Pinpoint the cell where the given text exists, returning its [x, y] midpoint coordinate. 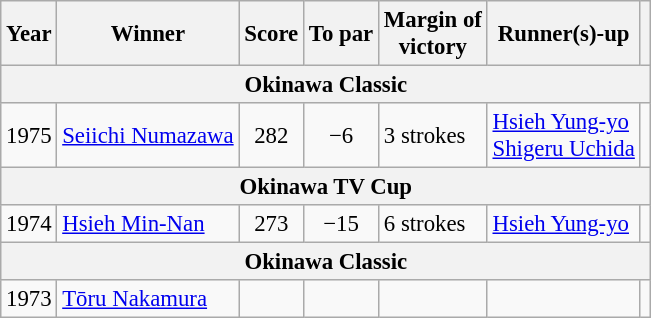
−15 [342, 224]
Year [29, 34]
Runner(s)-up [564, 34]
Okinawa TV Cup [326, 187]
1974 [29, 224]
1975 [29, 136]
6 strokes [434, 224]
Score [272, 34]
Winner [148, 34]
−6 [342, 136]
273 [272, 224]
Hsieh Yung-yo Shigeru Uchida [564, 136]
282 [272, 136]
1973 [29, 299]
Margin ofvictory [434, 34]
Tōru Nakamura [148, 299]
Hsieh Min-Nan [148, 224]
Hsieh Yung-yo [564, 224]
3 strokes [434, 136]
Seiichi Numazawa [148, 136]
To par [342, 34]
